Return the [X, Y] coordinate for the center point of the cell that contains the specified text.  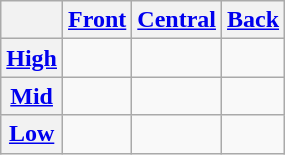
Low [32, 134]
Back [254, 20]
Central [177, 20]
Mid [32, 96]
High [32, 58]
Front [98, 20]
